Capture the cell that displays the provided text and extract its (X, Y) central coordinate. 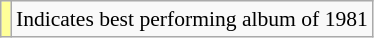
Indicates best performing album of 1981 (192, 19)
